Output the [X, Y] coordinate of the center of the cell containing the given text.  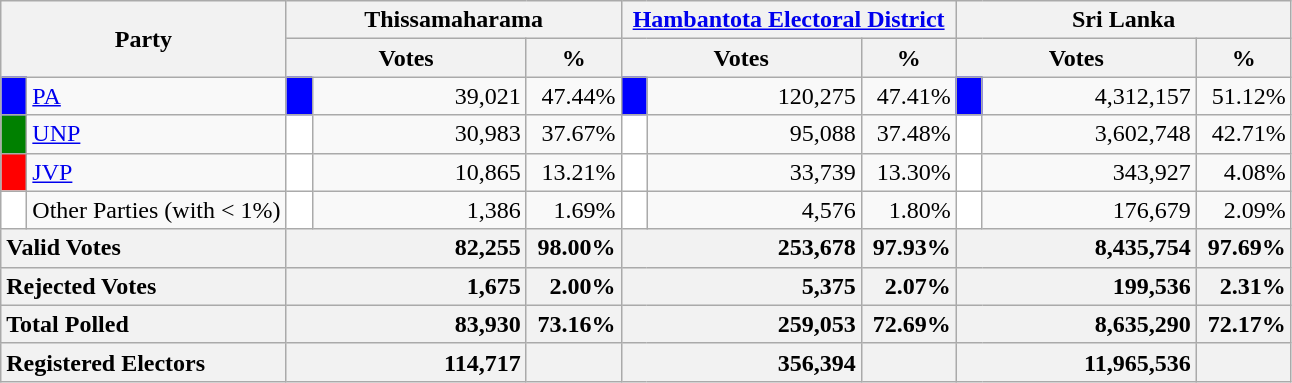
11,965,536 [1076, 362]
47.44% [574, 96]
42.71% [1244, 134]
UNP [156, 134]
2.00% [574, 286]
253,678 [741, 248]
72.17% [1244, 324]
8,635,290 [1076, 324]
2.09% [1244, 210]
2.07% [908, 286]
82,255 [406, 248]
176,679 [1089, 210]
10,865 [419, 172]
83,930 [406, 324]
1.69% [574, 210]
356,394 [741, 362]
13.30% [908, 172]
PA [156, 96]
Other Parties (with < 1%) [156, 210]
4,576 [754, 210]
1.80% [908, 210]
Valid Votes [144, 248]
114,717 [406, 362]
Thissamaharama [454, 20]
33,739 [754, 172]
5,375 [741, 286]
8,435,754 [1076, 248]
97.69% [1244, 248]
72.69% [908, 324]
4,312,157 [1089, 96]
47.41% [908, 96]
Sri Lanka [1124, 20]
51.12% [1244, 96]
39,021 [419, 96]
JVP [156, 172]
95,088 [754, 134]
Party [144, 39]
3,602,748 [1089, 134]
1,675 [406, 286]
120,275 [754, 96]
Rejected Votes [144, 286]
Registered Electors [144, 362]
Hambantota Electoral District [788, 20]
13.21% [574, 172]
4.08% [1244, 172]
30,983 [419, 134]
343,927 [1089, 172]
37.67% [574, 134]
98.00% [574, 248]
Total Polled [144, 324]
259,053 [741, 324]
37.48% [908, 134]
1,386 [419, 210]
199,536 [1076, 286]
2.31% [1244, 286]
97.93% [908, 248]
73.16% [574, 324]
